Capture the cell that displays the provided text and extract its [X, Y] central coordinate. 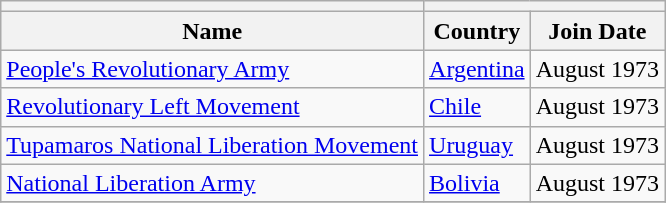
Country [478, 31]
National Liberation Army [212, 183]
Uruguay [478, 145]
Name [212, 31]
Argentina [478, 69]
People's Revolutionary Army [212, 69]
Join Date [597, 31]
Chile [478, 107]
Revolutionary Left Movement [212, 107]
Bolivia [478, 183]
Tupamaros National Liberation Movement [212, 145]
